Find where the given text appears and provide that cell's center as [x, y] coordinate. 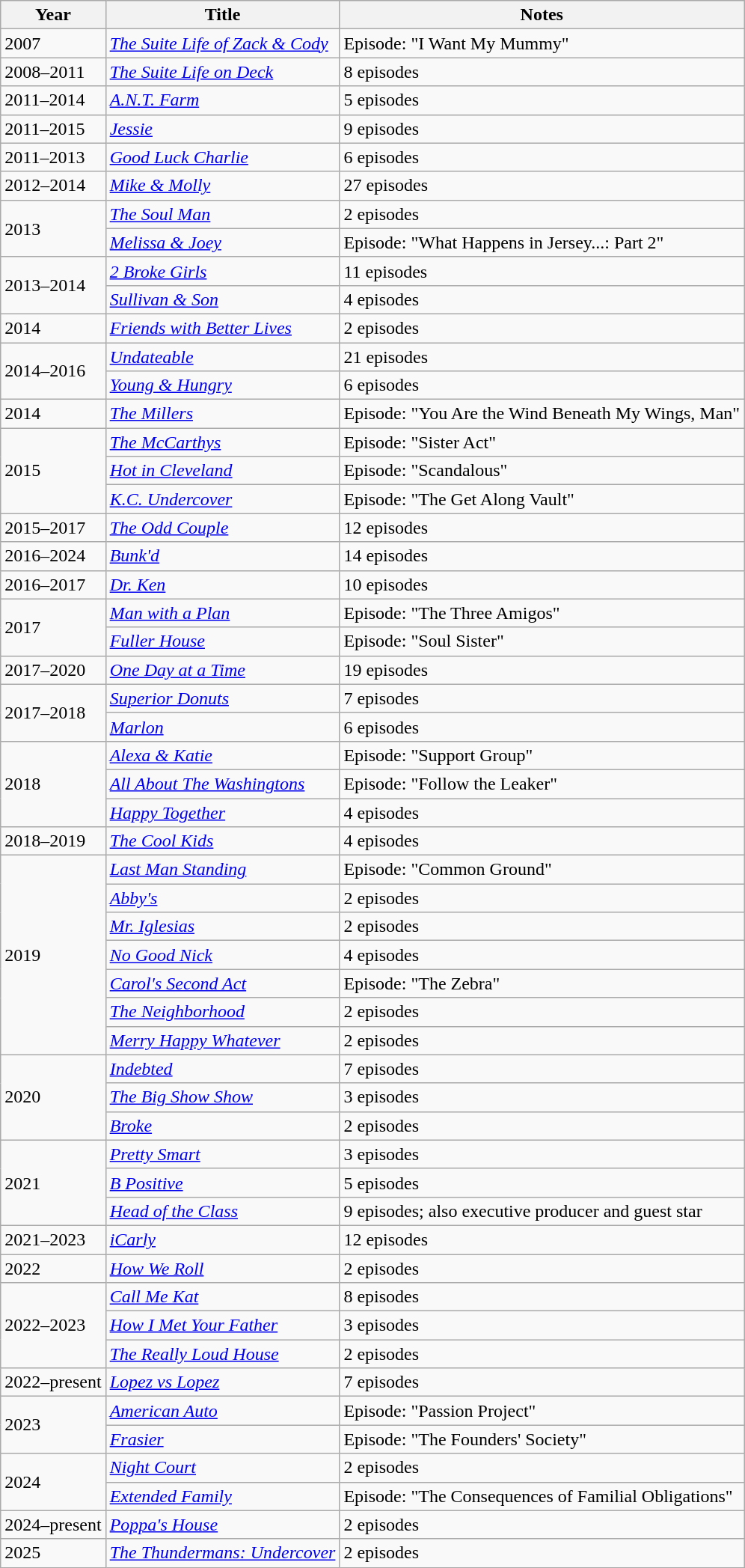
9 episodes [542, 129]
2011–2015 [53, 129]
Sullivan & Son [223, 299]
Fuller House [223, 641]
2 Broke Girls [223, 271]
Melissa & Joey [223, 242]
2022 [53, 1269]
2017–2018 [53, 713]
27 episodes [542, 186]
Night Court [223, 1468]
K.C. Undercover [223, 499]
Indebted [223, 1069]
Alexa & Katie [223, 755]
Broke [223, 1126]
Mike & Molly [223, 186]
The Millers [223, 414]
Dr. Ken [223, 585]
2024 [53, 1482]
14 episodes [542, 556]
Episode: "The Get Along Vault" [542, 499]
2013 [53, 228]
Episode: "What Happens in Jersey...: Part 2" [542, 242]
How We Roll [223, 1269]
2018–2019 [53, 841]
Abby's [223, 898]
Undateable [223, 357]
How I Met Your Father [223, 1326]
iCarly [223, 1239]
2021–2023 [53, 1239]
The Really Loud House [223, 1354]
Bunk'd [223, 556]
Episode: "The Founders' Society" [542, 1439]
9 episodes; also executive producer and guest star [542, 1211]
2017 [53, 627]
Episode: "Passion Project" [542, 1411]
The Soul Man [223, 214]
Happy Together [223, 812]
The McCarthys [223, 442]
Episode: "The Zebra" [542, 983]
Episode: "Follow the Leaker" [542, 784]
Last Man Standing [223, 870]
Notes [542, 15]
2013–2014 [53, 285]
One Day at a Time [223, 670]
2011–2013 [53, 157]
Jessie [223, 129]
2008–2011 [53, 72]
11 episodes [542, 271]
Episode: "Sister Act" [542, 442]
2016–2024 [53, 556]
No Good Nick [223, 955]
Hot in Cleveland [223, 471]
All About The Washingtons [223, 784]
Episode: "Support Group" [542, 755]
B Positive [223, 1183]
Episode: "Scandalous" [542, 471]
Extended Family [223, 1496]
The Suite Life of Zack & Cody [223, 43]
2015 [53, 471]
Head of the Class [223, 1211]
The Cool Kids [223, 841]
2011–2014 [53, 100]
Marlon [223, 727]
American Auto [223, 1411]
2021 [53, 1183]
2018 [53, 784]
Superior Donuts [223, 698]
Episode: "The Consequences of Familial Obligations" [542, 1496]
2025 [53, 1553]
2016–2017 [53, 585]
Good Luck Charlie [223, 157]
21 episodes [542, 357]
Carol's Second Act [223, 983]
The Odd Couple [223, 528]
Episode: "You Are the Wind Beneath My Wings, Man" [542, 414]
The Thundermans: Undercover [223, 1553]
Lopez vs Lopez [223, 1382]
2020 [53, 1097]
2007 [53, 43]
2015–2017 [53, 528]
Episode: "I Want My Mummy" [542, 43]
The Neighborhood [223, 1012]
10 episodes [542, 585]
Pretty Smart [223, 1154]
2022–2023 [53, 1326]
Episode: "Soul Sister" [542, 641]
Frasier [223, 1439]
Mr. Iglesias [223, 927]
Poppa's House [223, 1525]
Year [53, 15]
Episode: "The Three Amigos" [542, 613]
A.N.T. Farm [223, 100]
The Big Show Show [223, 1097]
2024–present [53, 1525]
Young & Hungry [223, 385]
2019 [53, 955]
Merry Happy Whatever [223, 1040]
Friends with Better Lives [223, 328]
2017–2020 [53, 670]
Call Me Kat [223, 1297]
2022–present [53, 1382]
2023 [53, 1425]
Episode: "Common Ground" [542, 870]
Man with a Plan [223, 613]
2014–2016 [53, 371]
19 episodes [542, 670]
Title [223, 15]
The Suite Life on Deck [223, 72]
2012–2014 [53, 186]
